Identify which cell holds the provided text, then report its (x, y) central coordinate. 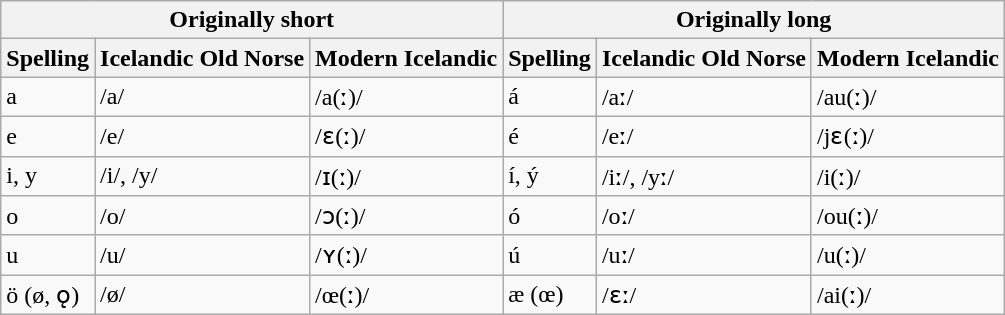
í, ý (550, 176)
/jɛ(ː)/ (908, 136)
/ɛː/ (704, 295)
/i(ː)/ (908, 176)
/œ(ː)/ (406, 295)
/a/ (202, 97)
á (550, 97)
u (48, 255)
/ɛ(ː)/ (406, 136)
æ (œ) (550, 295)
ó (550, 216)
/aː/ (704, 97)
/ø/ (202, 295)
/ɪ(ː)/ (406, 176)
/o/ (202, 216)
/u(ː)/ (908, 255)
ú (550, 255)
é (550, 136)
/ai(ː)/ (908, 295)
/ou(ː)/ (908, 216)
e (48, 136)
Originally long (754, 20)
/e/ (202, 136)
/i/, /y/ (202, 176)
/ɔ(ː)/ (406, 216)
/ʏ(ː)/ (406, 255)
/au(ː)/ (908, 97)
ö (ø, ǫ) (48, 295)
i, y (48, 176)
a (48, 97)
/a(ː)/ (406, 97)
/uː/ (704, 255)
/iː/, /yː/ (704, 176)
o (48, 216)
/oː/ (704, 216)
/eː/ (704, 136)
/u/ (202, 255)
Originally short (252, 20)
